Locate the cell with the specified text and output its (x, y) center coordinate. 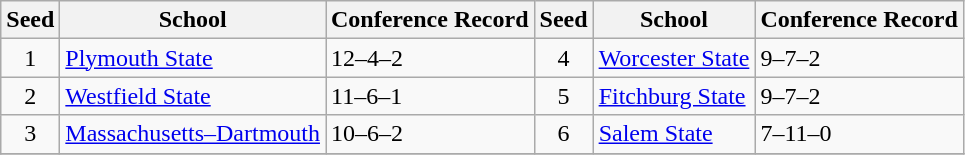
Salem State (674, 134)
Worcester State (674, 58)
Westfield State (193, 96)
7–11–0 (860, 134)
Massachusetts–Dartmouth (193, 134)
3 (30, 134)
Fitchburg State (674, 96)
5 (564, 96)
6 (564, 134)
12–4–2 (430, 58)
2 (30, 96)
11–6–1 (430, 96)
1 (30, 58)
Plymouth State (193, 58)
10–6–2 (430, 134)
4 (564, 58)
